Output the (x, y) coordinate of the center of the cell containing the given text.  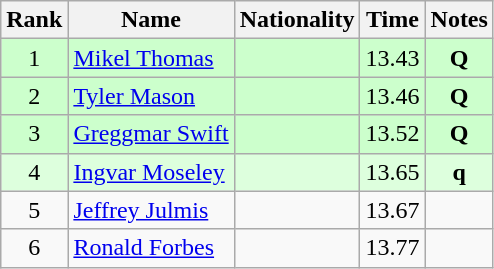
13.46 (392, 96)
Nationality (297, 20)
Notes (459, 20)
13.65 (392, 172)
Mikel Thomas (151, 58)
1 (34, 58)
q (459, 172)
13.77 (392, 248)
Greggmar Swift (151, 134)
Time (392, 20)
Name (151, 20)
4 (34, 172)
Rank (34, 20)
Jeffrey Julmis (151, 210)
Ingvar Moseley (151, 172)
5 (34, 210)
Tyler Mason (151, 96)
3 (34, 134)
Ronald Forbes (151, 248)
13.43 (392, 58)
6 (34, 248)
2 (34, 96)
13.67 (392, 210)
13.52 (392, 134)
